Pinpoint the cell where the given text exists, returning its [x, y] midpoint coordinate. 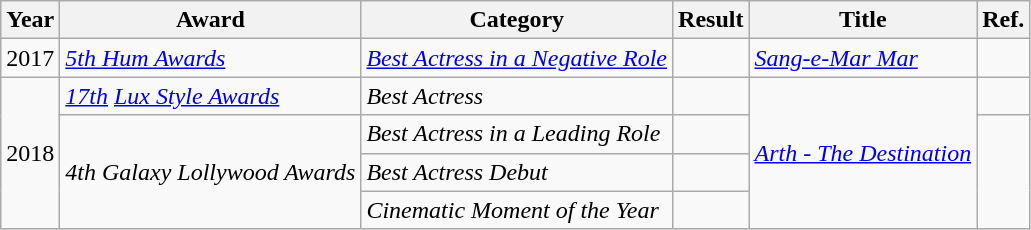
Ref. [1004, 20]
Year [30, 20]
Category [517, 20]
Award [210, 20]
2018 [30, 153]
4th Galaxy Lollywood Awards [210, 172]
Sang-e-Mar Mar [863, 58]
17th Lux Style Awards [210, 96]
Best Actress Debut [517, 172]
5th Hum Awards [210, 58]
Arth - The Destination [863, 153]
Cinematic Moment of the Year [517, 210]
Result [711, 20]
2017 [30, 58]
Best Actress in a Negative Role [517, 58]
Title [863, 20]
Best Actress [517, 96]
Best Actress in a Leading Role [517, 134]
